Pinpoint the cell where the given text exists, returning its (X, Y) midpoint coordinate. 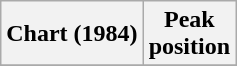
Peakposition (189, 34)
Chart (1984) (72, 34)
